Search for the cell housing the specified text and yield its (X, Y) center coordinate. 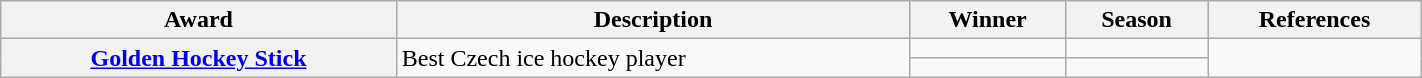
Best Czech ice hockey player (653, 58)
Golden Hockey Stick (198, 58)
Description (653, 20)
Winner (988, 20)
Award (198, 20)
References (1314, 20)
Season (1136, 20)
